Locate the cell with the specified text and output its (x, y) center coordinate. 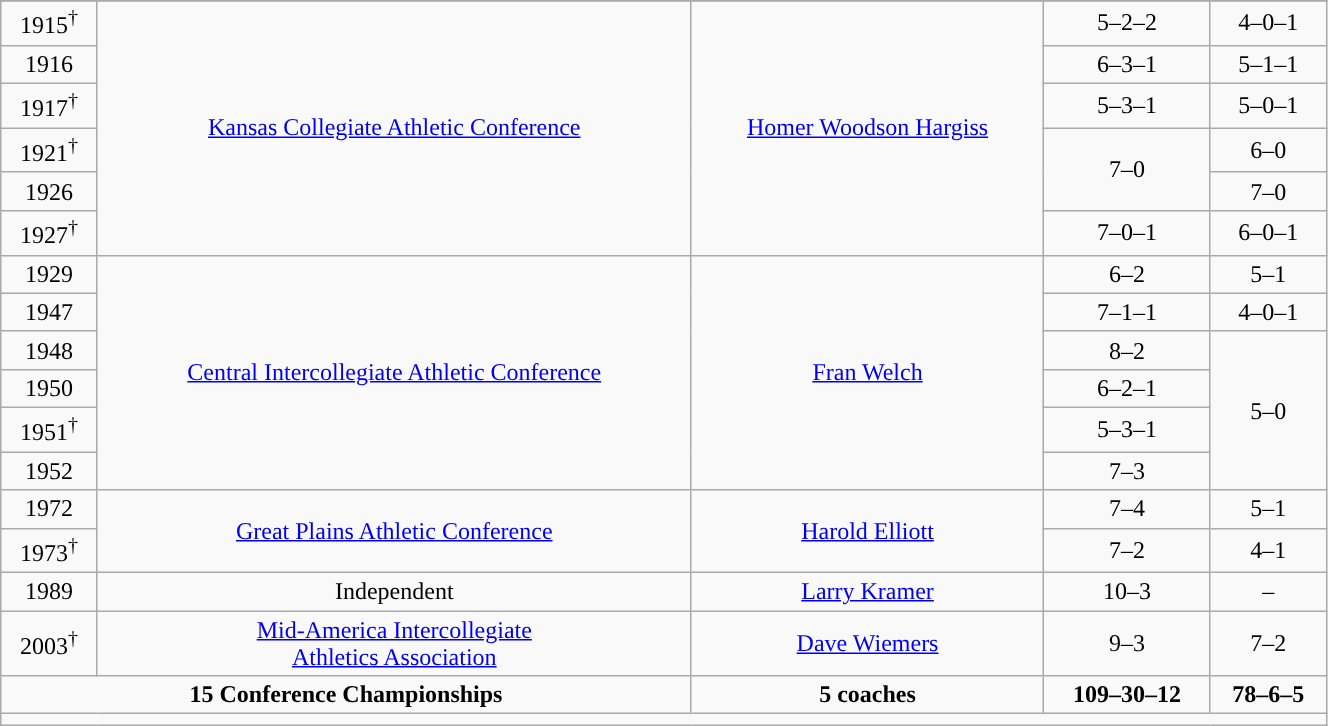
5–0–1 (1268, 106)
Central Intercollegiate Athletic Conference (394, 372)
6–0–1 (1268, 234)
1929 (50, 274)
5–0 (1268, 410)
1916 (50, 64)
Great Plains Athletic Conference (394, 532)
78–6–5 (1268, 695)
Independent (394, 592)
6–3–1 (1127, 64)
7–3 (1127, 471)
Harold Elliott (868, 532)
1921† (50, 150)
9–3 (1127, 644)
8–2 (1127, 350)
1952 (50, 471)
Mid-America IntercollegiateAthletics Association (394, 644)
109–30–12 (1127, 695)
1926 (50, 191)
1951† (50, 430)
1950 (50, 388)
10–3 (1127, 592)
6–2 (1127, 274)
7–1–1 (1127, 312)
5 coaches (868, 695)
5–1–1 (1268, 64)
Larry Kramer (868, 592)
1973† (50, 550)
4–1 (1268, 550)
5–2–2 (1127, 24)
Dave Wiemers (868, 644)
2003† (50, 644)
7–4 (1127, 509)
Kansas Collegiate Athletic Conference (394, 128)
7–0–1 (1127, 234)
6–0 (1268, 150)
1989 (50, 592)
1927† (50, 234)
Homer Woodson Hargiss (868, 128)
1947 (50, 312)
6–2–1 (1127, 388)
1915† (50, 24)
Fran Welch (868, 372)
1972 (50, 509)
15 Conference Championships (346, 695)
– (1268, 592)
1948 (50, 350)
1917† (50, 106)
